Output the [x, y] coordinate of the center of the cell containing the given text.  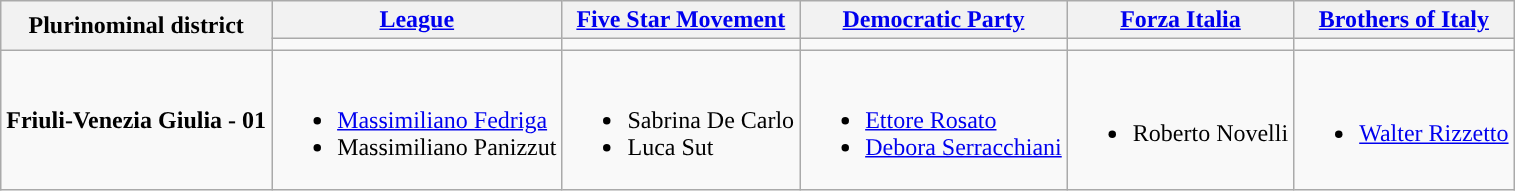
Forza Italia [1180, 20]
Ettore RosatoDebora Serracchiani [934, 120]
Democratic Party [934, 20]
Plurinominal district [136, 26]
Five Star Movement [681, 20]
League [417, 20]
Sabrina De CarloLuca Sut [681, 120]
Roberto Novelli [1180, 120]
Brothers of Italy [1404, 20]
Friuli-Venezia Giulia - 01 [136, 120]
Massimiliano FedrigaMassimiliano Panizzut [417, 120]
Walter Rizzetto [1404, 120]
